Provide the [X, Y] coordinate of the cell's center where the given text is located.  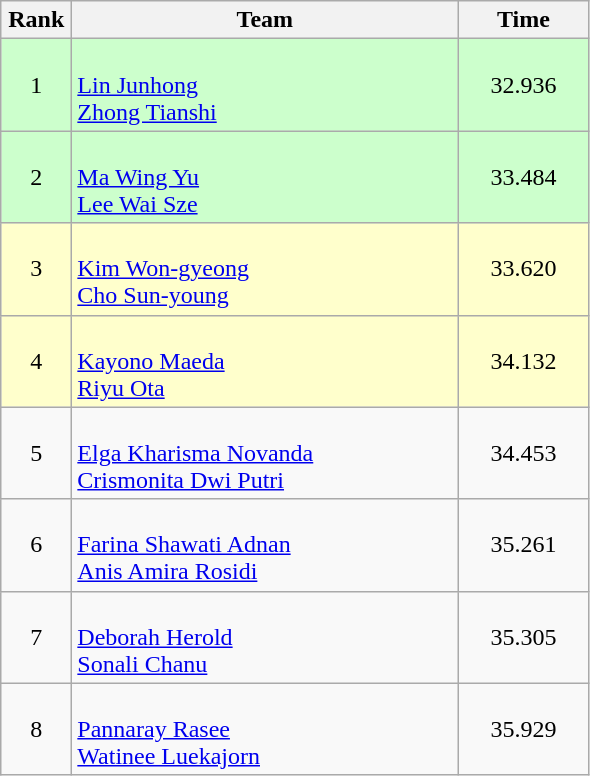
Farina Shawati AdnanAnis Amira Rosidi [265, 545]
34.453 [524, 453]
35.929 [524, 729]
33.484 [524, 177]
Elga Kharisma NovandaCrismonita Dwi Putri [265, 453]
8 [36, 729]
Pannaray RaseeWatinee Luekajorn [265, 729]
Deborah HeroldSonali Chanu [265, 637]
Kim Won-gyeongCho Sun-young [265, 269]
1 [36, 85]
7 [36, 637]
4 [36, 361]
6 [36, 545]
Kayono MaedaRiyu Ota [265, 361]
2 [36, 177]
Rank [36, 20]
34.132 [524, 361]
32.936 [524, 85]
33.620 [524, 269]
Team [265, 20]
3 [36, 269]
Ma Wing YuLee Wai Sze [265, 177]
35.305 [524, 637]
35.261 [524, 545]
5 [36, 453]
Lin JunhongZhong Tianshi [265, 85]
Time [524, 20]
